Pinpoint the cell where the given text exists, returning its [x, y] midpoint coordinate. 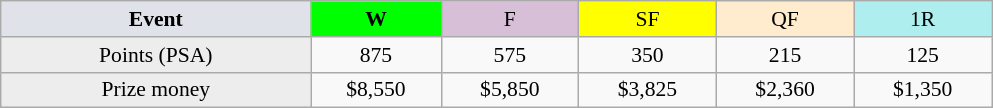
$5,850 [510, 90]
875 [376, 55]
W [376, 19]
575 [510, 55]
$8,550 [376, 90]
Event [156, 19]
Prize money [156, 90]
F [510, 19]
$3,825 [648, 90]
Points (PSA) [156, 55]
QF [785, 19]
$2,360 [785, 90]
215 [785, 55]
125 [923, 55]
350 [648, 55]
SF [648, 19]
1R [923, 19]
$1,350 [923, 90]
